Pinpoint the cell where the given text exists, returning its [x, y] midpoint coordinate. 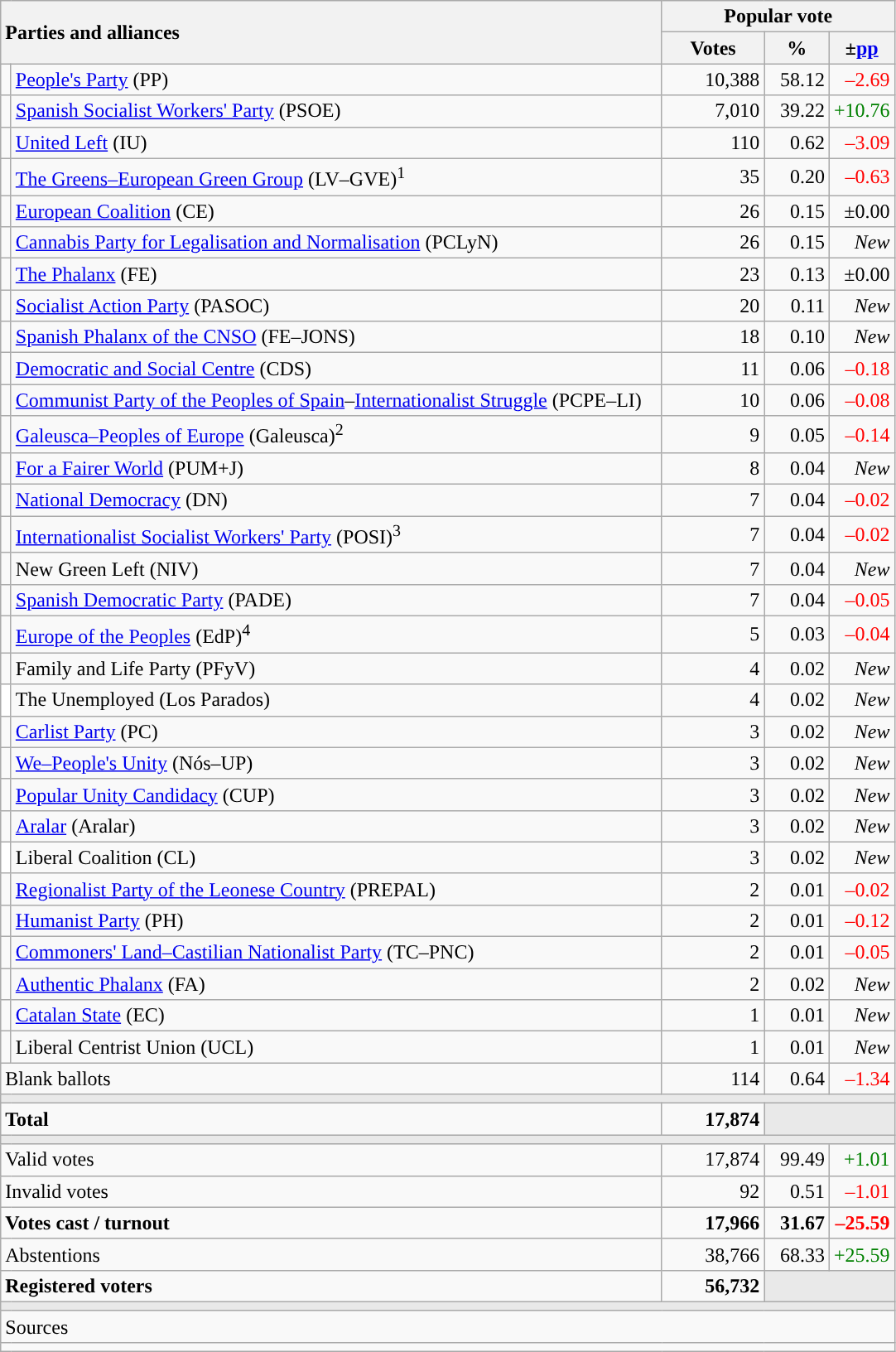
Votes [713, 48]
56,732 [713, 1286]
20 [713, 306]
23 [713, 274]
Valid votes [331, 1160]
Regionalist Party of the Leonese Country (PREPAL) [336, 889]
National Democracy (DN) [336, 500]
18 [713, 337]
Commoners' Land–Castilian Nationalist Party (TC–PNC) [336, 953]
Registered voters [331, 1286]
The Unemployed (Los Parados) [336, 700]
–25.59 [861, 1223]
Internationalist Socialist Workers' Party (POSI)3 [336, 535]
8 [713, 469]
Spanish Democratic Party (PADE) [336, 600]
+1.01 [861, 1160]
Authentic Phalanx (FA) [336, 984]
99.49 [797, 1160]
–1.01 [861, 1191]
Spanish Phalanx of the CNSO (FE–JONS) [336, 337]
114 [713, 1079]
Invalid votes [331, 1191]
Europe of the Peoples (EdP)4 [336, 635]
Liberal Centrist Union (UCL) [336, 1047]
±pp [861, 48]
39.22 [797, 111]
Carlist Party (PC) [336, 732]
The Phalanx (FE) [336, 274]
58.12 [797, 80]
New Green Left (NIV) [336, 568]
92 [713, 1191]
Catalan State (EC) [336, 1016]
35 [713, 177]
31.67 [797, 1223]
Democratic and Social Centre (CDS) [336, 369]
–0.12 [861, 920]
0.62 [797, 142]
–0.63 [861, 177]
0.20 [797, 177]
–0.14 [861, 434]
Popular Unity Candidacy (CUP) [336, 794]
38,766 [713, 1254]
–0.18 [861, 369]
Galeusca–Peoples of Europe (Galeusca)2 [336, 434]
Parties and alliances [331, 32]
People's Party (PP) [336, 80]
Humanist Party (PH) [336, 920]
Spanish Socialist Workers' Party (PSOE) [336, 111]
European Coalition (CE) [336, 211]
0.05 [797, 434]
Family and Life Party (PFyV) [336, 669]
17,966 [713, 1223]
For a Fairer World (PUM+J) [336, 469]
–0.04 [861, 635]
10 [713, 400]
Popular vote [778, 17]
We–People's Unity (Nós–UP) [336, 763]
5 [713, 635]
0.64 [797, 1079]
7,010 [713, 111]
110 [713, 142]
% [797, 48]
Blank ballots [331, 1079]
Cannabis Party for Legalisation and Normalisation (PCLyN) [336, 243]
0.51 [797, 1191]
10,388 [713, 80]
0.11 [797, 306]
0.13 [797, 274]
Liberal Coalition (CL) [336, 857]
–1.34 [861, 1079]
Sources [447, 1326]
0.10 [797, 337]
68.33 [797, 1254]
Socialist Action Party (PASOC) [336, 306]
Votes cast / turnout [331, 1223]
–2.69 [861, 80]
–3.09 [861, 142]
The Greens–European Green Group (LV–GVE)1 [336, 177]
9 [713, 434]
+25.59 [861, 1254]
–0.08 [861, 400]
Total [331, 1119]
Aralar (Aralar) [336, 826]
Communist Party of the Peoples of Spain–Internationalist Struggle (PCPE–LI) [336, 400]
0.03 [797, 635]
Abstentions [331, 1254]
United Left (IU) [336, 142]
11 [713, 369]
+10.76 [861, 111]
